Capture the cell that displays the provided text and extract its [x, y] central coordinate. 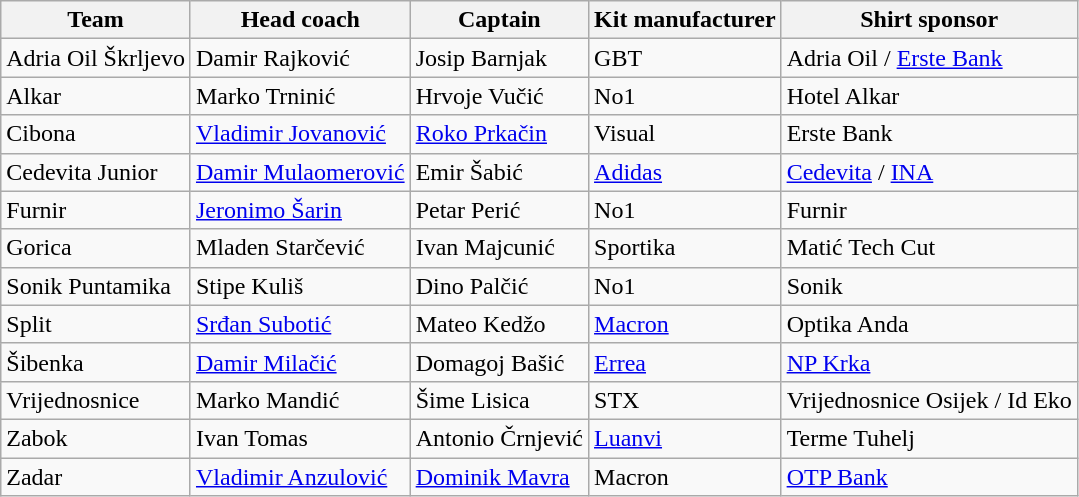
Vrijednosnice Osijek / Id Eko [929, 400]
Vladimir Anzulović [300, 477]
Team [96, 20]
Šibenka [96, 362]
Cedevita / INA [929, 172]
Zabok [96, 438]
Cibona [96, 134]
Dino Palčić [499, 286]
Roko Prkačin [499, 134]
Hotel Alkar [929, 96]
Srđan Subotić [300, 324]
Šime Lisica [499, 400]
Vrijednosnice [96, 400]
Sonik [929, 286]
Antonio Črnjević [499, 438]
Erste Bank [929, 134]
Sonik Puntamika [96, 286]
Zadar [96, 477]
Josip Barnjak [499, 58]
Marko Mandić [300, 400]
Mladen Starčević [300, 248]
Gorica [96, 248]
Split [96, 324]
Optika Anda [929, 324]
Ivan Majcunić [499, 248]
Jeronimo Šarin [300, 210]
Vladimir Jovanović [300, 134]
Head coach [300, 20]
Stipe Kuliš [300, 286]
Adria Oil Škrljevo [96, 58]
Ivan Tomas [300, 438]
Sportika [686, 248]
Marko Trninić [300, 96]
Domagoj Bašić [499, 362]
Matić Tech Cut [929, 248]
Damir Rajković [300, 58]
Emir Šabić [499, 172]
Adidas [686, 172]
Petar Perić [499, 210]
Captain [499, 20]
Errea [686, 362]
Cedevita Junior [96, 172]
Damir Milačić [300, 362]
Visual [686, 134]
Adria Oil / Erste Bank [929, 58]
Damir Mulaomerović [300, 172]
Alkar [96, 96]
GBT [686, 58]
OTP Bank [929, 477]
Shirt sponsor [929, 20]
Kit manufacturer [686, 20]
Hrvoje Vučić [499, 96]
Mateo Kedžo [499, 324]
NP Krka [929, 362]
Luanvi [686, 438]
Dominik Mavra [499, 477]
Terme Tuhelj [929, 438]
STX [686, 400]
